Pinpoint the cell where the given text exists, returning its (X, Y) midpoint coordinate. 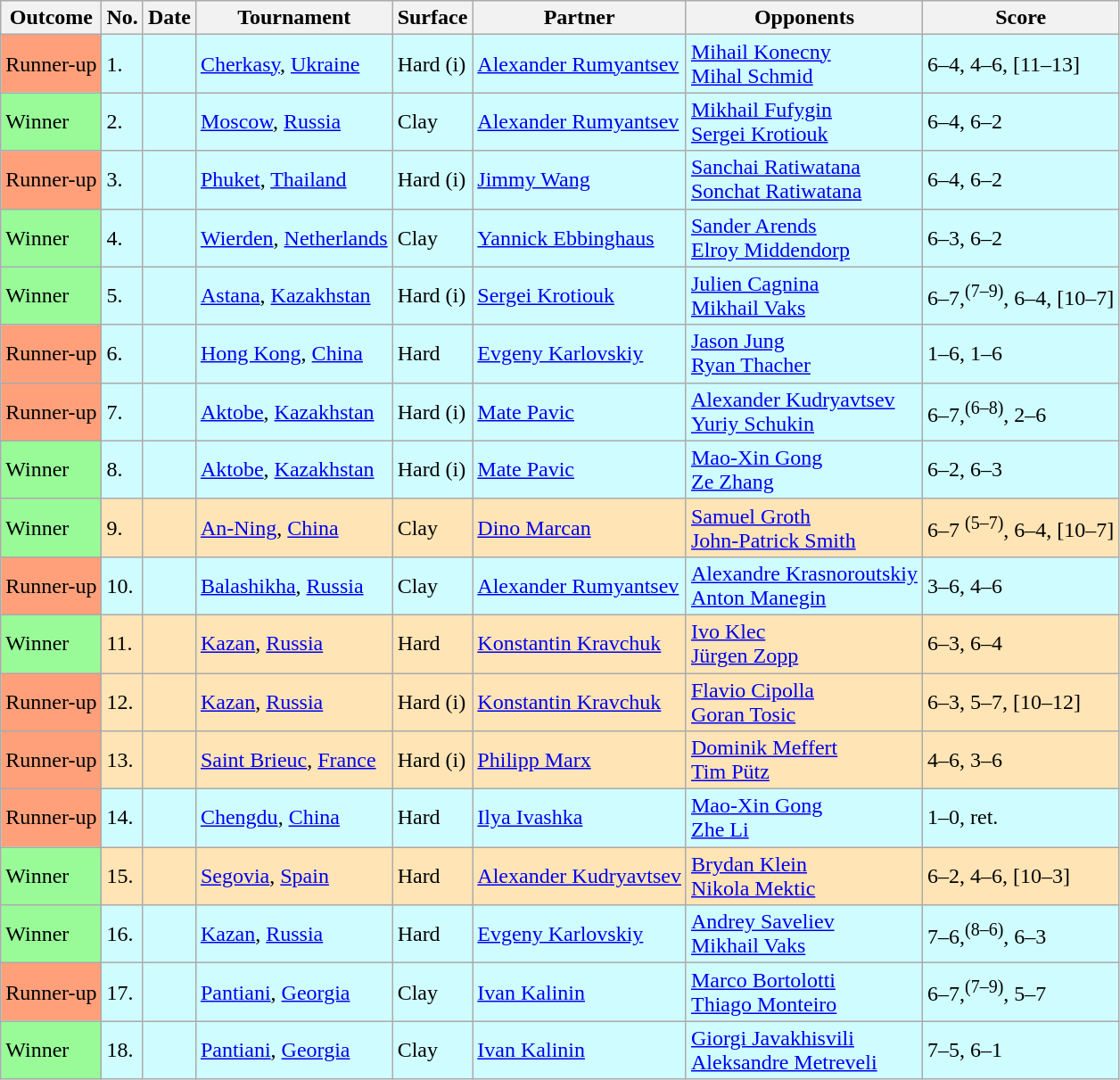
Philipp Marx (580, 760)
15. (122, 876)
Chengdu, China (294, 819)
6–4, 4–6, [11–13] (1020, 64)
Ilya Ivashka (580, 819)
7–6,(8–6), 6–3 (1020, 935)
Brydan Klein Nikola Mektic (804, 876)
Alexander Kudryavtsev (580, 876)
Mao-Xin Gong Ze Zhang (804, 469)
Score (1020, 18)
18. (122, 1051)
Outcome (52, 18)
6–7,(7–9), 6–4, [10–7] (1020, 296)
Dominik Meffert Tim Pütz (804, 760)
Mihail Konecny Mihal Schmid (804, 64)
3–6, 4–6 (1020, 585)
Sergei Krotiouk (580, 296)
6–2, 4–6, [10–3] (1020, 876)
Flavio Cipolla Goran Tosic (804, 701)
No. (122, 18)
13. (122, 760)
6. (122, 353)
6–3, 6–4 (1020, 644)
Saint Brieuc, France (294, 760)
Sanchai Ratiwatana Sonchat Ratiwatana (804, 180)
Jason Jung Ryan Thacher (804, 353)
An-Ning, China (294, 528)
10. (122, 585)
14. (122, 819)
Cherkasy, Ukraine (294, 64)
Hong Kong, China (294, 353)
Opponents (804, 18)
Alexandre Krasnoroutskiy Anton Manegin (804, 585)
Ivo Klec Jürgen Zopp (804, 644)
6–7,(7–9), 5–7 (1020, 992)
Tournament (294, 18)
4. (122, 237)
Andrey Saveliev Mikhail Vaks (804, 935)
Moscow, Russia (294, 121)
Segovia, Spain (294, 876)
Balashikha, Russia (294, 585)
Astana, Kazakhstan (294, 296)
4–6, 3–6 (1020, 760)
Julien Cagnina Mikhail Vaks (804, 296)
Alexander Kudryavtsev Yuriy Schukin (804, 412)
7. (122, 412)
Dino Marcan (580, 528)
17. (122, 992)
Surface (432, 18)
16. (122, 935)
Date (169, 18)
12. (122, 701)
11. (122, 644)
1. (122, 64)
6–7,(6–8), 2–6 (1020, 412)
5. (122, 296)
6–2, 6–3 (1020, 469)
6–3, 6–2 (1020, 237)
Wierden, Netherlands (294, 237)
6–7 (5–7), 6–4, [10–7] (1020, 528)
1–0, ret. (1020, 819)
Jimmy Wang (580, 180)
Marco Bortolotti Thiago Monteiro (804, 992)
9. (122, 528)
Phuket, Thailand (294, 180)
8. (122, 469)
Sander Arends Elroy Middendorp (804, 237)
Yannick Ebbinghaus (580, 237)
Samuel Groth John-Patrick Smith (804, 528)
6–3, 5–7, [10–12] (1020, 701)
Giorgi Javakhisvili Aleksandre Metreveli (804, 1051)
1–6, 1–6 (1020, 353)
Mikhail Fufygin Sergei Krotiouk (804, 121)
3. (122, 180)
7–5, 6–1 (1020, 1051)
Mao-Xin Gong Zhe Li (804, 819)
2. (122, 121)
Partner (580, 18)
